Return [x, y] of the center of cell containing provided text 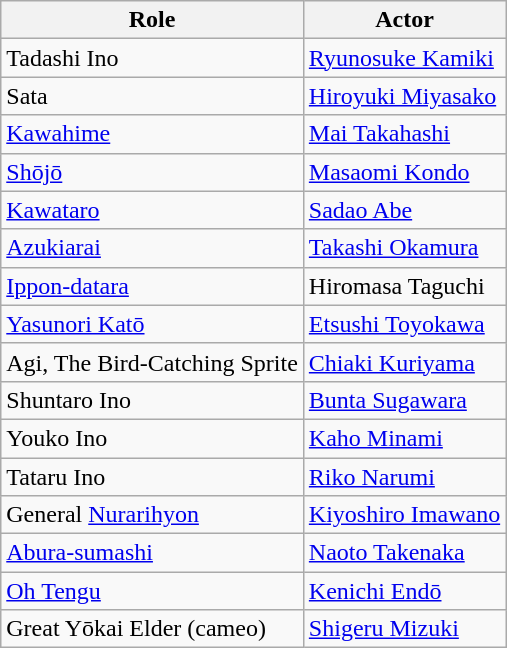
General Nurarihyon [152, 515]
Actor [404, 20]
Tadashi Ino [152, 58]
Mai Takahashi [404, 134]
Sadao Abe [404, 210]
Tataru Ino [152, 477]
Role [152, 20]
Oh Tengu [152, 591]
Bunta Sugawara [404, 400]
Kiyoshiro Imawano [404, 515]
Riko Narumi [404, 477]
Ippon-datara [152, 286]
Yasunori Katō [152, 324]
Etsushi Toyokawa [404, 324]
Youko Ino [152, 438]
Abura-sumashi [152, 553]
Takashi Okamura [404, 248]
Sata [152, 96]
Great Yōkai Elder (cameo) [152, 629]
Kawahime [152, 134]
Kaho Minami [404, 438]
Shigeru Mizuki [404, 629]
Ryunosuke Kamiki [404, 58]
Azukiarai [152, 248]
Kenichi Endō [404, 591]
Masaomi Kondo [404, 172]
Naoto Takenaka [404, 553]
Shōjō [152, 172]
Shuntaro Ino [152, 400]
Agi, The Bird-Catching Sprite [152, 362]
Kawataro [152, 210]
Hiromasa Taguchi [404, 286]
Hiroyuki Miyasako [404, 96]
Chiaki Kuriyama [404, 362]
